Return the (x, y) coordinate for the center point of the cell that contains the specified text.  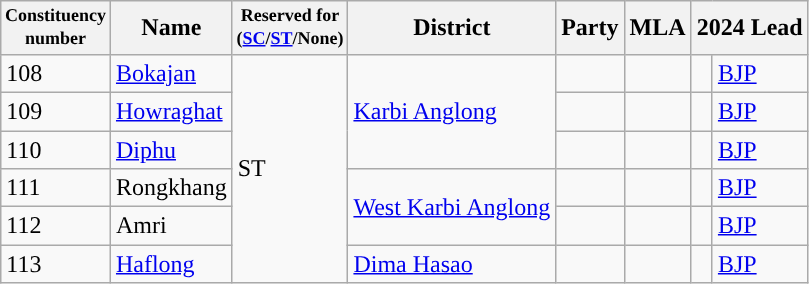
113 (56, 264)
Howraghat (171, 111)
West Karbi Anglong (452, 207)
Dima Hasao (452, 264)
112 (56, 226)
110 (56, 150)
Rongkhang (171, 188)
Party (590, 28)
MLA (658, 28)
108 (56, 73)
111 (56, 188)
Karbi Anglong (452, 111)
ST (290, 168)
Amri (171, 226)
Diphu (171, 150)
2024 Lead (750, 28)
Bokajan (171, 73)
Reserved for(SC/ST/None) (290, 28)
Name (171, 28)
109 (56, 111)
Constituencynumber (56, 28)
Haflong (171, 264)
District (452, 28)
